Determine the (x, y) coordinate at the center of the cell enclosing the given text.  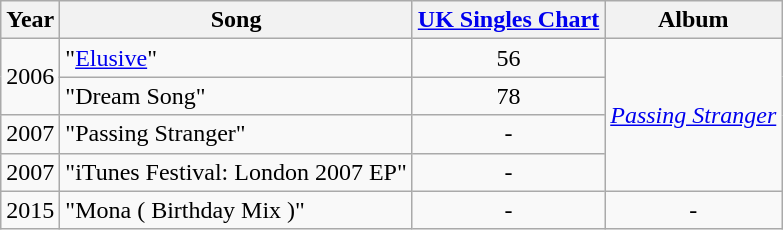
2015 (30, 210)
2006 (30, 77)
"Passing Stranger" (236, 134)
"Elusive" (236, 58)
UK Singles Chart (508, 20)
"Dream Song" (236, 96)
56 (508, 58)
Year (30, 20)
Album (694, 20)
78 (508, 96)
"iTunes Festival: London 2007 EP" (236, 172)
Song (236, 20)
Passing Stranger (694, 115)
"Mona ( Birthday Mix )" (236, 210)
